Output the (X, Y) coordinate of the center of the cell containing the given text.  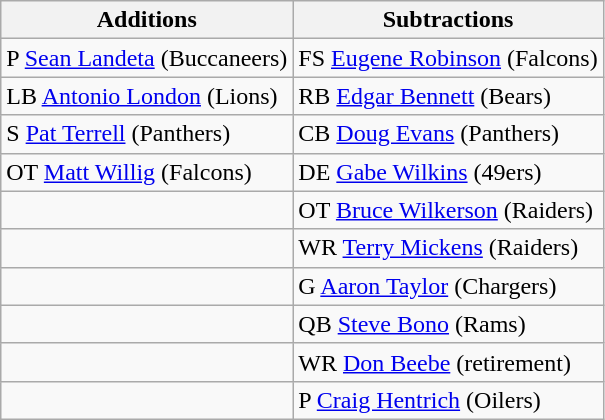
S Pat Terrell (Panthers) (147, 134)
DE Gabe Wilkins (49ers) (448, 172)
FS Eugene Robinson (Falcons) (448, 58)
CB Doug Evans (Panthers) (448, 134)
RB Edgar Bennett (Bears) (448, 96)
OT Matt Willig (Falcons) (147, 172)
LB Antonio London (Lions) (147, 96)
Subtractions (448, 20)
WR Terry Mickens (Raiders) (448, 248)
Additions (147, 20)
G Aaron Taylor (Chargers) (448, 286)
P Craig Hentrich (Oilers) (448, 400)
OT Bruce Wilkerson (Raiders) (448, 210)
P Sean Landeta (Buccaneers) (147, 58)
WR Don Beebe (retirement) (448, 362)
QB Steve Bono (Rams) (448, 324)
